Provide the (x, y) coordinate of the cell's center where the given text is located.  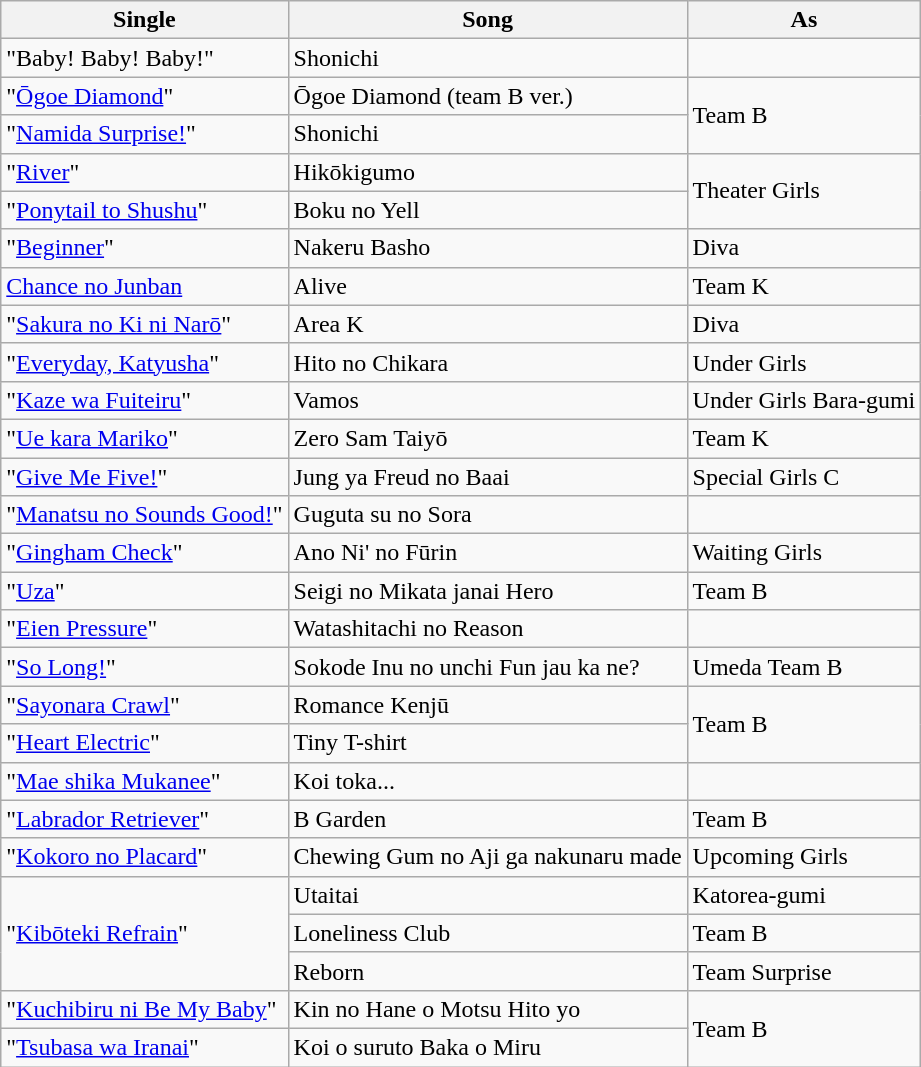
"Ponytail to Shushu" (144, 210)
"Tsubasa wa Iranai" (144, 1047)
Special Girls C (804, 477)
"Labrador Retriever" (144, 819)
Team Surprise (804, 971)
"Ōgoe Diamond" (144, 96)
Chance no Junban (144, 286)
"Kuchibiru ni Be My Baby" (144, 1009)
Katorea-gumi (804, 895)
Alive (488, 286)
"Sayonara Crawl" (144, 705)
Area K (488, 324)
Waiting Girls (804, 553)
"Everyday, Katyusha" (144, 362)
Under Girls Bara-gumi (804, 400)
Theater Girls (804, 191)
Jung ya Freud no Baai (488, 477)
Hikōkigumo (488, 172)
"Beginner" (144, 248)
"Kokoro no Placard" (144, 857)
"Manatsu no Sounds Good!" (144, 515)
Sokode Inu no unchi Fun jau ka ne? (488, 667)
Romance Kenjū (488, 705)
"Sakura no Ki ni Narō" (144, 324)
"Namida Surprise!" (144, 134)
Chewing Gum no Aji ga nakunaru made (488, 857)
"River" (144, 172)
Watashitachi no Reason (488, 629)
Koi toka... (488, 781)
"Eien Pressure" (144, 629)
Ano Ni' no Fūrin (488, 553)
"Ue kara Mariko" (144, 438)
Upcoming Girls (804, 857)
Song (488, 20)
B Garden (488, 819)
"Kaze wa Fuiteiru" (144, 400)
"Uza" (144, 591)
Reborn (488, 971)
Umeda Team B (804, 667)
Tiny T-shirt (488, 743)
"Kibōteki Refrain" (144, 933)
Seigi no Mikata janai Hero (488, 591)
Boku no Yell (488, 210)
Kin no Hane o Motsu Hito yo (488, 1009)
"Gingham Check" (144, 553)
"Heart Electric" (144, 743)
Vamos (488, 400)
Zero Sam Taiyō (488, 438)
Loneliness Club (488, 933)
"So Long!" (144, 667)
"Give Me Five!" (144, 477)
Hito no Chikara (488, 362)
Ōgoe Diamond (team B ver.) (488, 96)
"Baby! Baby! Baby!" (144, 58)
Nakeru Basho (488, 248)
"Mae shika Mukanee" (144, 781)
Single (144, 20)
Utaitai (488, 895)
Under Girls (804, 362)
Guguta su no Sora (488, 515)
Koi o suruto Baka o Miru (488, 1047)
As (804, 20)
